Extract the (x, y) coordinate from the center of the cell holding the provided text.  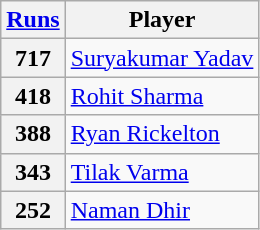
252 (33, 210)
Naman Dhir (162, 210)
Player (162, 20)
Runs (33, 20)
717 (33, 58)
418 (33, 96)
Suryakumar Yadav (162, 58)
Rohit Sharma (162, 96)
388 (33, 134)
Ryan Rickelton (162, 134)
343 (33, 172)
Tilak Varma (162, 172)
